Return the (X, Y) coordinate for the center point of the cell that contains the specified text.  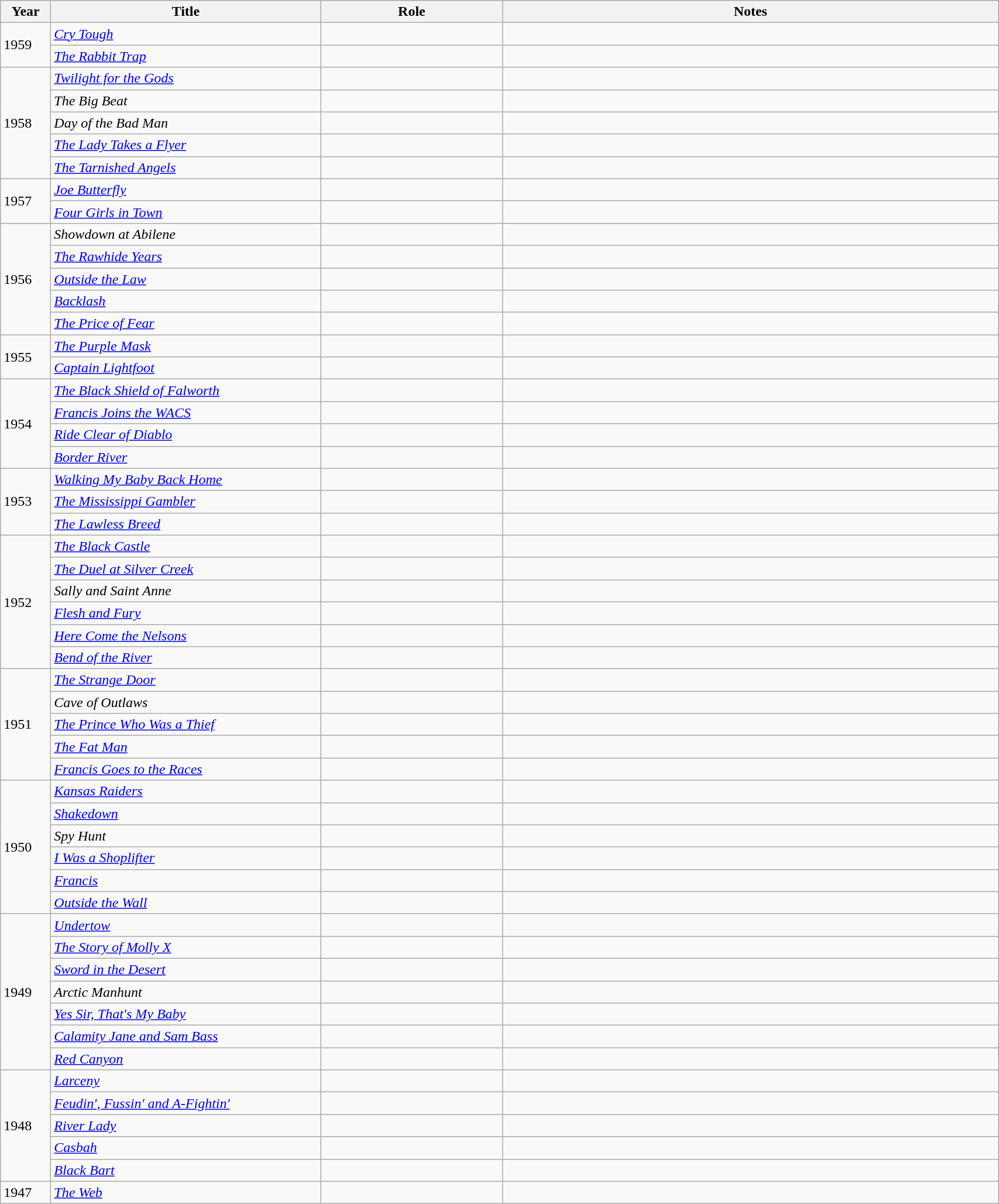
Undertow (186, 925)
Feudin', Fussin' and A-Fightin' (186, 1103)
The Web (186, 1192)
Twilight for the Gods (186, 78)
The Lawless Breed (186, 524)
Here Come the Nelsons (186, 635)
Outside the Law (186, 279)
Role (412, 12)
Arctic Manhunt (186, 992)
Red Canyon (186, 1059)
Year (26, 12)
The Lady Takes a Flyer (186, 145)
The Story of Molly X (186, 947)
The Duel at Silver Creek (186, 568)
Ride Clear of Diablo (186, 435)
1947 (26, 1192)
Notes (750, 12)
The Fat Man (186, 747)
The Black Shield of Falworth (186, 390)
1949 (26, 992)
The Purple Mask (186, 346)
1951 (26, 725)
Kansas Raiders (186, 791)
1953 (26, 502)
The Rabbit Trap (186, 56)
1950 (26, 847)
The Big Beat (186, 101)
Calamity Jane and Sam Bass (186, 1037)
1957 (26, 201)
1955 (26, 357)
The Tarnished Angels (186, 167)
Cry Tough (186, 34)
1948 (26, 1126)
The Mississippi Gambler (186, 502)
Outside the Wall (186, 903)
Showdown at Abilene (186, 234)
Black Bart (186, 1170)
Sword in the Desert (186, 969)
The Rawhide Years (186, 256)
Shakedown (186, 814)
Larceny (186, 1081)
Spy Hunt (186, 836)
The Black Castle (186, 546)
Casbah (186, 1148)
I Was a Shoplifter (186, 858)
Bend of the River (186, 658)
Walking My Baby Back Home (186, 479)
Flesh and Fury (186, 613)
Day of the Bad Man (186, 123)
Francis Joins the WACS (186, 413)
Francis Goes to the Races (186, 769)
The Price of Fear (186, 324)
Cave of Outlaws (186, 702)
1954 (26, 424)
1958 (26, 123)
The Strange Door (186, 680)
Francis (186, 880)
Border River (186, 457)
Joe Butterfly (186, 190)
1956 (26, 279)
Title (186, 12)
Four Girls in Town (186, 212)
Backlash (186, 301)
The Prince Who Was a Thief (186, 725)
1959 (26, 45)
1952 (26, 602)
Captain Lightfoot (186, 368)
Sally and Saint Anne (186, 591)
Yes Sir, That's My Baby (186, 1014)
River Lady (186, 1126)
